Provide the [x, y] coordinate of the cell's center where the given text is located.  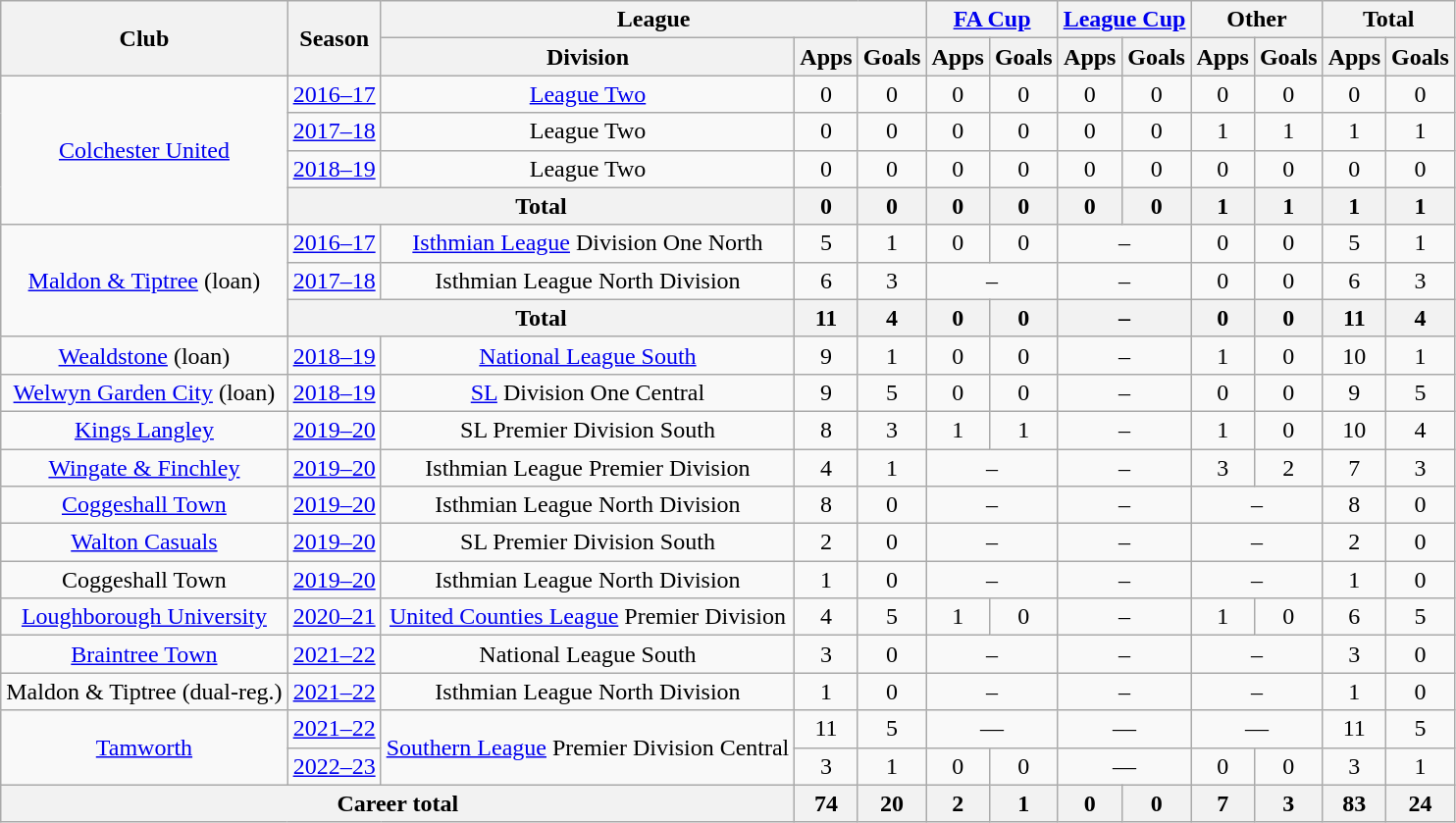
24 [1421, 803]
2022–23 [334, 766]
Other [1257, 20]
Isthmian League Division One North [588, 243]
League Cup [1124, 20]
Walton Casuals [144, 542]
Tamworth [144, 747]
Career total [398, 803]
Club [144, 38]
Southern League Premier Division Central [588, 747]
74 [826, 803]
Wealdstone (loan) [144, 355]
20 [892, 803]
Braintree Town [144, 654]
2020–21 [334, 617]
Season [334, 38]
Isthmian League Premier Division [588, 468]
Maldon & Tiptree (loan) [144, 281]
League [653, 20]
SL Division One Central [588, 392]
Maldon & Tiptree (dual-reg.) [144, 692]
United Counties League Premier Division [588, 617]
Division [588, 57]
Colchester United [144, 150]
FA Cup [992, 20]
Welwyn Garden City (loan) [144, 392]
83 [1354, 803]
Kings Langley [144, 430]
Wingate & Finchley [144, 468]
Loughborough University [144, 617]
